Return [x, y] of the center of cell containing provided text 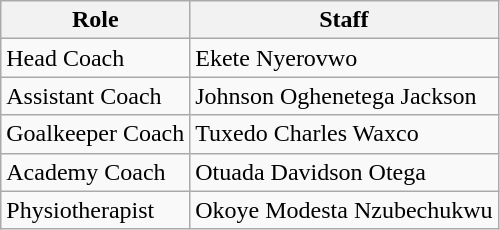
Staff [344, 20]
Okoye Modesta Nzubechukwu [344, 210]
Ekete Nyerovwo [344, 58]
Goalkeeper Coach [96, 134]
Johnson Oghenetega Jackson [344, 96]
Head Coach [96, 58]
Otuada Davidson Otega [344, 172]
Physiotherapist [96, 210]
Role [96, 20]
Assistant Coach [96, 96]
Academy Coach [96, 172]
Tuxedo Charles Waxco [344, 134]
